Extract the (x, y) coordinate from the center of the cell holding the provided text.  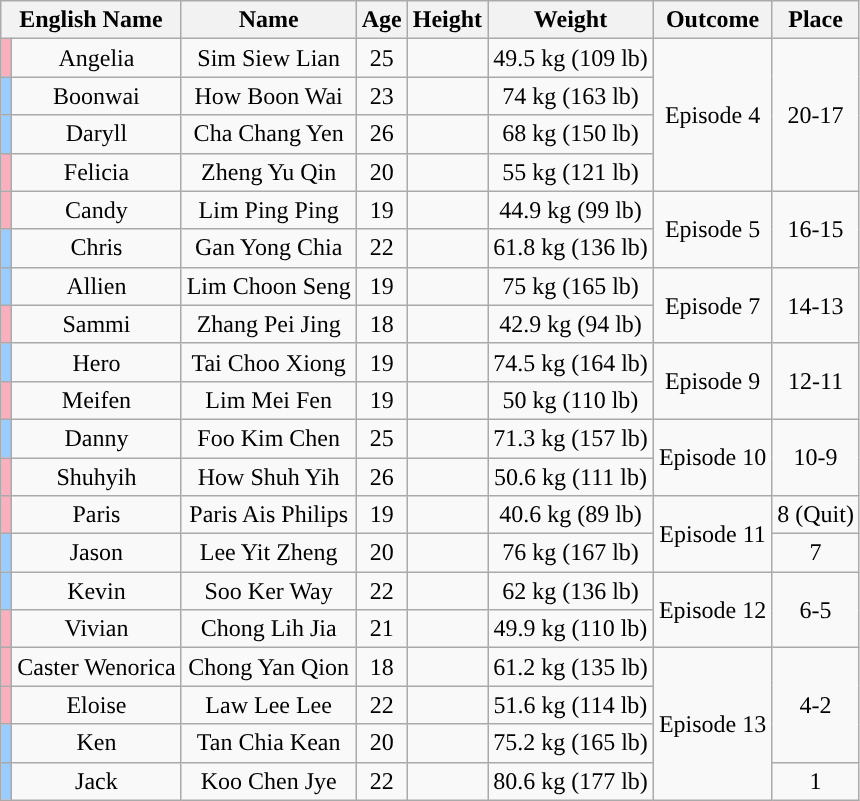
Vivian (96, 629)
Name (268, 20)
21 (382, 629)
Episode 13 (712, 724)
Episode 11 (712, 534)
Allien (96, 286)
50 kg (110 lb) (571, 400)
71.3 kg (157 lb) (571, 438)
8 (Quit) (816, 515)
10-9 (816, 457)
Lim Choon Seng (268, 286)
7 (816, 553)
Paris Ais Philips (268, 515)
Law Lee Lee (268, 705)
1 (816, 781)
40.6 kg (89 lb) (571, 515)
4-2 (816, 705)
Cha Chang Yen (268, 134)
Place (816, 20)
Height (447, 20)
Tan Chia Kean (268, 743)
74.5 kg (164 lb) (571, 362)
Shuhyih (96, 477)
Felicia (96, 172)
Sammi (96, 324)
49.9 kg (110 lb) (571, 629)
Meifen (96, 400)
Daryll (96, 134)
Chris (96, 248)
Candy (96, 210)
English Name (91, 20)
Caster Wenorica (96, 667)
61.8 kg (136 lb) (571, 248)
Outcome (712, 20)
Lim Mei Fen (268, 400)
55 kg (121 lb) (571, 172)
Jason (96, 553)
20-17 (816, 115)
51.6 kg (114 lb) (571, 705)
Zhang Pei Jing (268, 324)
Chong Yan Qion (268, 667)
Lee Yit Zheng (268, 553)
Kevin (96, 591)
Tai Choo Xiong (268, 362)
49.5 kg (109 lb) (571, 58)
74 kg (163 lb) (571, 96)
Episode 4 (712, 115)
75.2 kg (165 lb) (571, 743)
23 (382, 96)
75 kg (165 lb) (571, 286)
50.6 kg (111 lb) (571, 477)
Soo Ker Way (268, 591)
Foo Kim Chen (268, 438)
Hero (96, 362)
Episode 5 (712, 229)
6-5 (816, 610)
Age (382, 20)
Gan Yong Chia (268, 248)
Ken (96, 743)
Lim Ping Ping (268, 210)
62 kg (136 lb) (571, 591)
Episode 7 (712, 305)
68 kg (150 lb) (571, 134)
Angelia (96, 58)
Danny (96, 438)
16-15 (816, 229)
Eloise (96, 705)
Boonwai (96, 96)
How Boon Wai (268, 96)
12-11 (816, 381)
76 kg (167 lb) (571, 553)
42.9 kg (94 lb) (571, 324)
Episode 12 (712, 610)
Zheng Yu Qin (268, 172)
14-13 (816, 305)
44.9 kg (99 lb) (571, 210)
80.6 kg (177 lb) (571, 781)
How Shuh Yih (268, 477)
Jack (96, 781)
Chong Lih Jia (268, 629)
Sim Siew Lian (268, 58)
61.2 kg (135 lb) (571, 667)
Weight (571, 20)
Paris (96, 515)
Episode 10 (712, 457)
Koo Chen Jye (268, 781)
Episode 9 (712, 381)
